Detect which cell encompasses the target text, then output its [x, y] center coordinate. 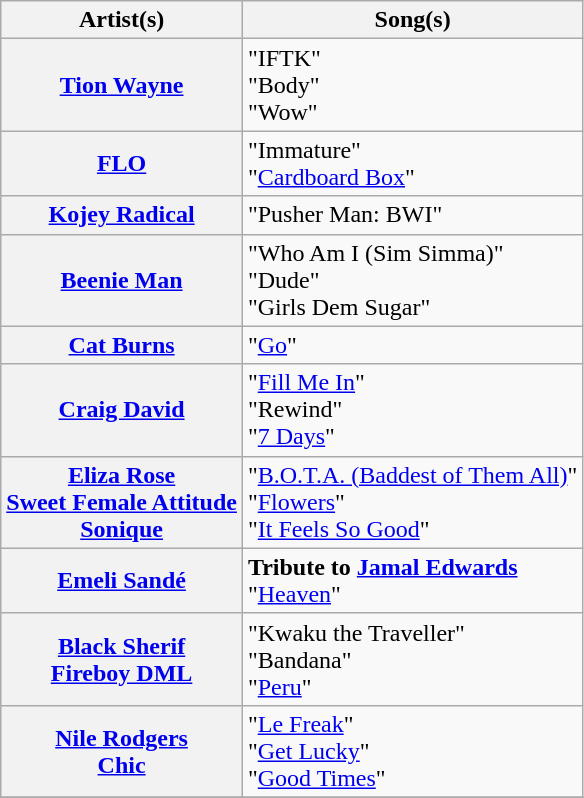
FLO [122, 164]
Eliza RoseSweet Female AttitudeSonique [122, 502]
"IFTK""Body""Wow" [412, 85]
Craig David [122, 410]
Tribute to Jamal Edwards"Heaven" [412, 580]
"Who Am I (Sim Simma)""Dude""Girls Dem Sugar" [412, 280]
Artist(s) [122, 20]
Black SherifFireboy DML [122, 659]
"Immature""Cardboard Box" [412, 164]
Song(s) [412, 20]
Emeli Sandé [122, 580]
Cat Burns [122, 345]
Kojey Radical [122, 215]
"Go" [412, 345]
"Pusher Man: BWI" [412, 215]
Beenie Man [122, 280]
"Fill Me In""Rewind""7 Days" [412, 410]
"Le Freak""Get Lucky""Good Times" [412, 751]
Tion Wayne [122, 85]
Nile RodgersChic [122, 751]
"Kwaku the Traveller""Bandana""Peru" [412, 659]
"B.O.T.A. (Baddest of Them All)""Flowers""It Feels So Good" [412, 502]
